Extract the (x, y) coordinate from the center of the cell holding the provided text.  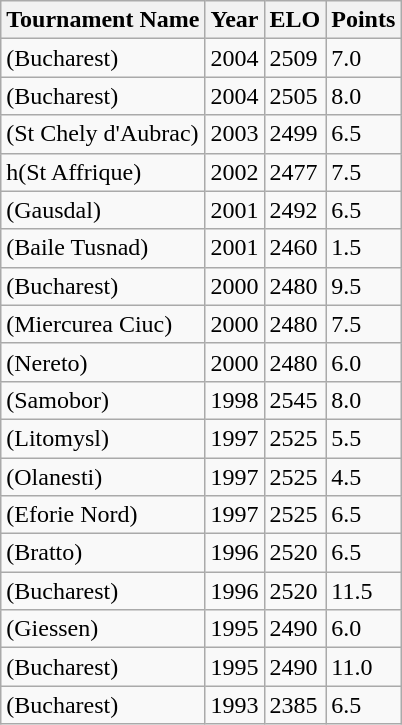
Year (234, 20)
Tournament Name (103, 20)
2460 (295, 248)
ELO (295, 20)
(Miercurea Ciuc) (103, 324)
(Nereto) (103, 362)
5.5 (364, 438)
1998 (234, 400)
2003 (234, 134)
(Giessen) (103, 629)
(Olanesti) (103, 477)
(Baile Tusnad) (103, 248)
11.5 (364, 591)
11.0 (364, 667)
(Bratto) (103, 553)
h(St Affrique) (103, 172)
(Samobor) (103, 400)
2492 (295, 210)
4.5 (364, 477)
(Gausdal) (103, 210)
1993 (234, 705)
7.0 (364, 58)
2002 (234, 172)
9.5 (364, 286)
(St Chely d'Aubrac) (103, 134)
2545 (295, 400)
2499 (295, 134)
2505 (295, 96)
(Litomysl) (103, 438)
2477 (295, 172)
1.5 (364, 248)
2509 (295, 58)
Points (364, 20)
2385 (295, 705)
(Eforie Nord) (103, 515)
